Determine the [x, y] coordinate at the center of the cell enclosing the given text.  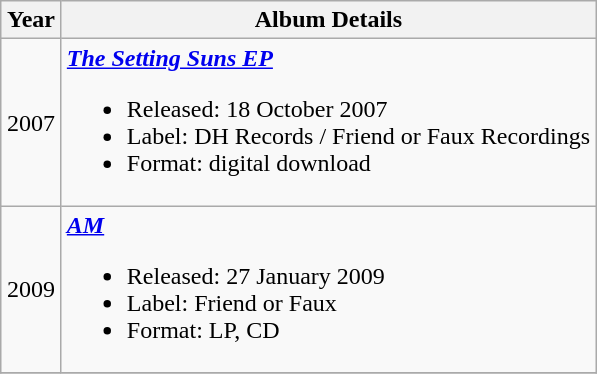
Album Details [328, 20]
Year [32, 20]
2007 [32, 122]
The Setting Suns EPReleased: 18 October 2007Label: DH Records / Friend or Faux RecordingsFormat: digital download [328, 122]
AMReleased: 27 January 2009Label: Friend or FauxFormat: LP, CD [328, 290]
2009 [32, 290]
